Provide the (x, y) coordinate of the cell's center where the given text is located.  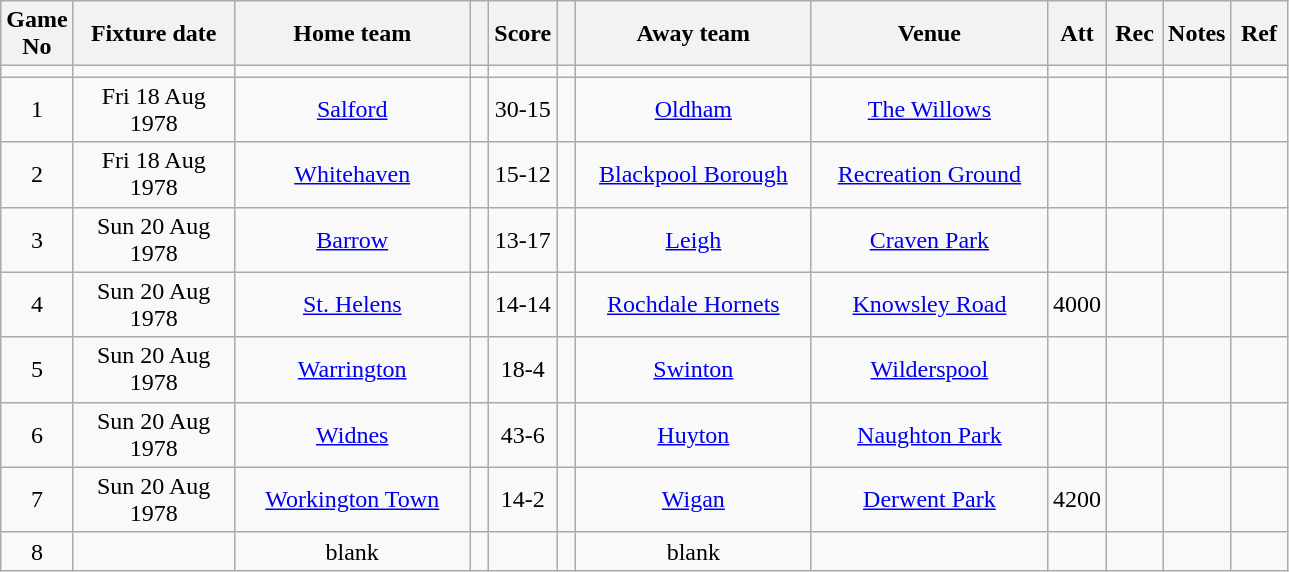
6 (37, 434)
3 (37, 240)
Venue (929, 34)
Craven Park (929, 240)
Huyton (693, 434)
Blackpool Borough (693, 174)
Wigan (693, 500)
14-14 (523, 304)
Leigh (693, 240)
13-17 (523, 240)
Swinton (693, 370)
Barrow (352, 240)
Naughton Park (929, 434)
Fixture date (154, 34)
Game No (37, 34)
1 (37, 110)
St. Helens (352, 304)
Widnes (352, 434)
Rec (1135, 34)
Rochdale Hornets (693, 304)
Workington Town (352, 500)
Score (523, 34)
Home team (352, 34)
18-4 (523, 370)
2 (37, 174)
Notes (1197, 34)
4000 (1076, 304)
Knowsley Road (929, 304)
30-15 (523, 110)
8 (37, 551)
Att (1076, 34)
Salford (352, 110)
4200 (1076, 500)
5 (37, 370)
Away team (693, 34)
14-2 (523, 500)
15-12 (523, 174)
Derwent Park (929, 500)
43-6 (523, 434)
The Willows (929, 110)
Recreation Ground (929, 174)
Warrington (352, 370)
Oldham (693, 110)
Ref (1259, 34)
7 (37, 500)
4 (37, 304)
Whitehaven (352, 174)
Wilderspool (929, 370)
